Detect which cell encompasses the target text, then output its [x, y] center coordinate. 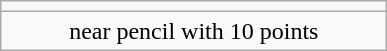
near pencil with 10 points [194, 31]
